Capture the cell that displays the provided text and extract its [x, y] central coordinate. 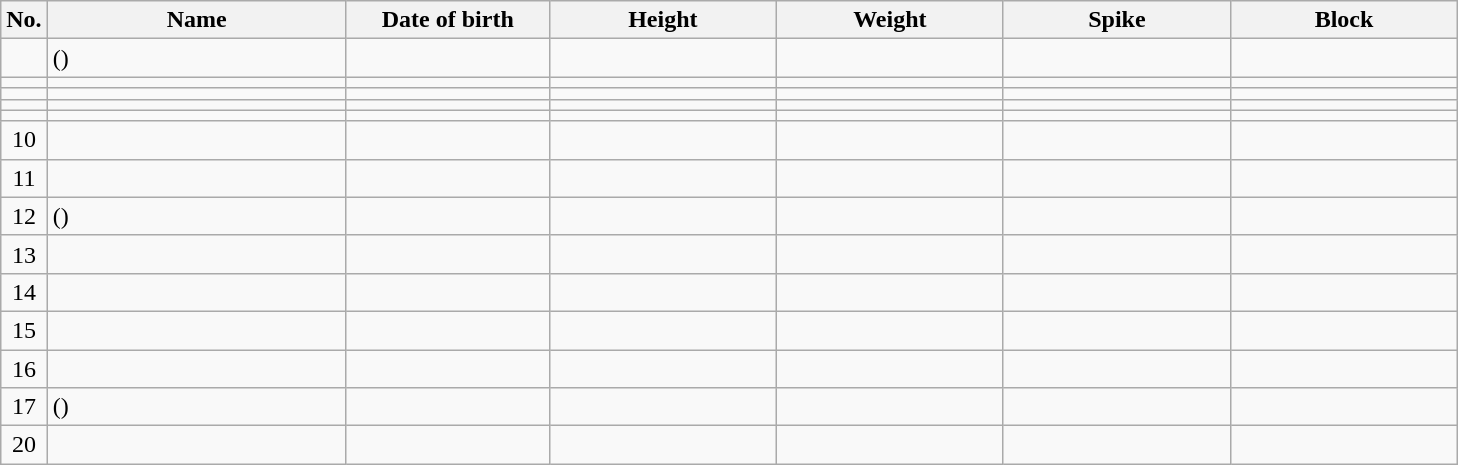
17 [24, 407]
20 [24, 445]
Spike [1116, 20]
16 [24, 369]
Block [1344, 20]
14 [24, 292]
No. [24, 20]
Name [196, 20]
Weight [890, 20]
13 [24, 254]
11 [24, 178]
10 [24, 140]
12 [24, 216]
Height [662, 20]
15 [24, 330]
Date of birth [448, 20]
